Return (x, y) of the center of cell containing provided text 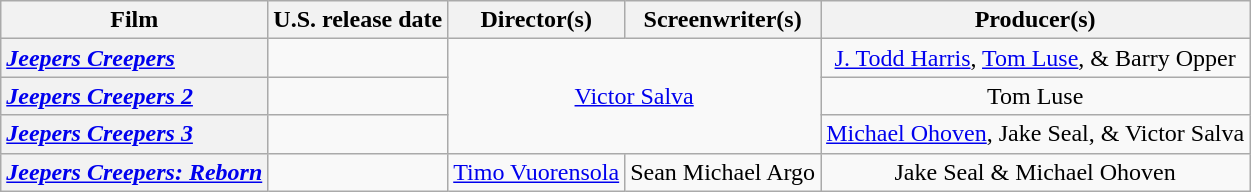
Producer(s) (1036, 20)
Sean Michael Argo (723, 172)
Timo Vuorensola (536, 172)
J. Todd Harris, Tom Luse, & Barry Opper (1036, 58)
Jeepers Creepers 2 (134, 96)
Victor Salva (634, 96)
U.S. release date (358, 20)
Screenwriter(s) (723, 20)
Tom Luse (1036, 96)
Director(s) (536, 20)
Michael Ohoven, Jake Seal, & Victor Salva (1036, 134)
Jake Seal & Michael Ohoven (1036, 172)
Jeepers Creepers 3 (134, 134)
Jeepers Creepers (134, 58)
Film (134, 20)
Jeepers Creepers: Reborn (134, 172)
